From the cell containing the given text, extract its center point as (x, y) coordinate. 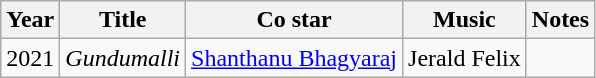
Gundumalli (123, 58)
Co star (294, 20)
Music (465, 20)
Title (123, 20)
2021 (30, 58)
Notes (560, 20)
Year (30, 20)
Jerald Felix (465, 58)
Shanthanu Bhagyaraj (294, 58)
